Provide the [X, Y] coordinate of the cell's center where the given text is located.  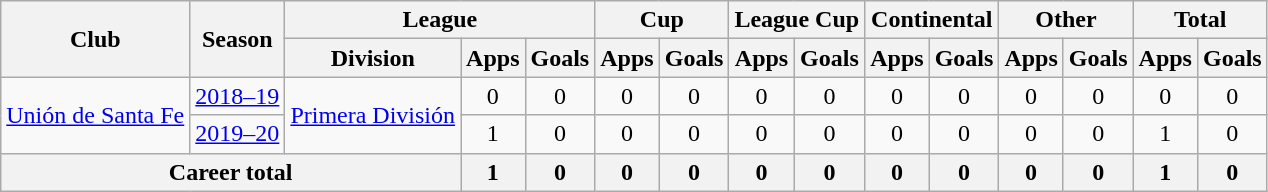
League [440, 20]
Cup [662, 20]
Club [96, 39]
Unión de Santa Fe [96, 115]
Career total [231, 172]
Continental [932, 20]
Season [238, 39]
League Cup [797, 20]
Total [1200, 20]
2018–19 [238, 96]
Other [1066, 20]
Primera División [373, 115]
2019–20 [238, 134]
Division [373, 58]
